Locate the cell with the specified text and output its (x, y) center coordinate. 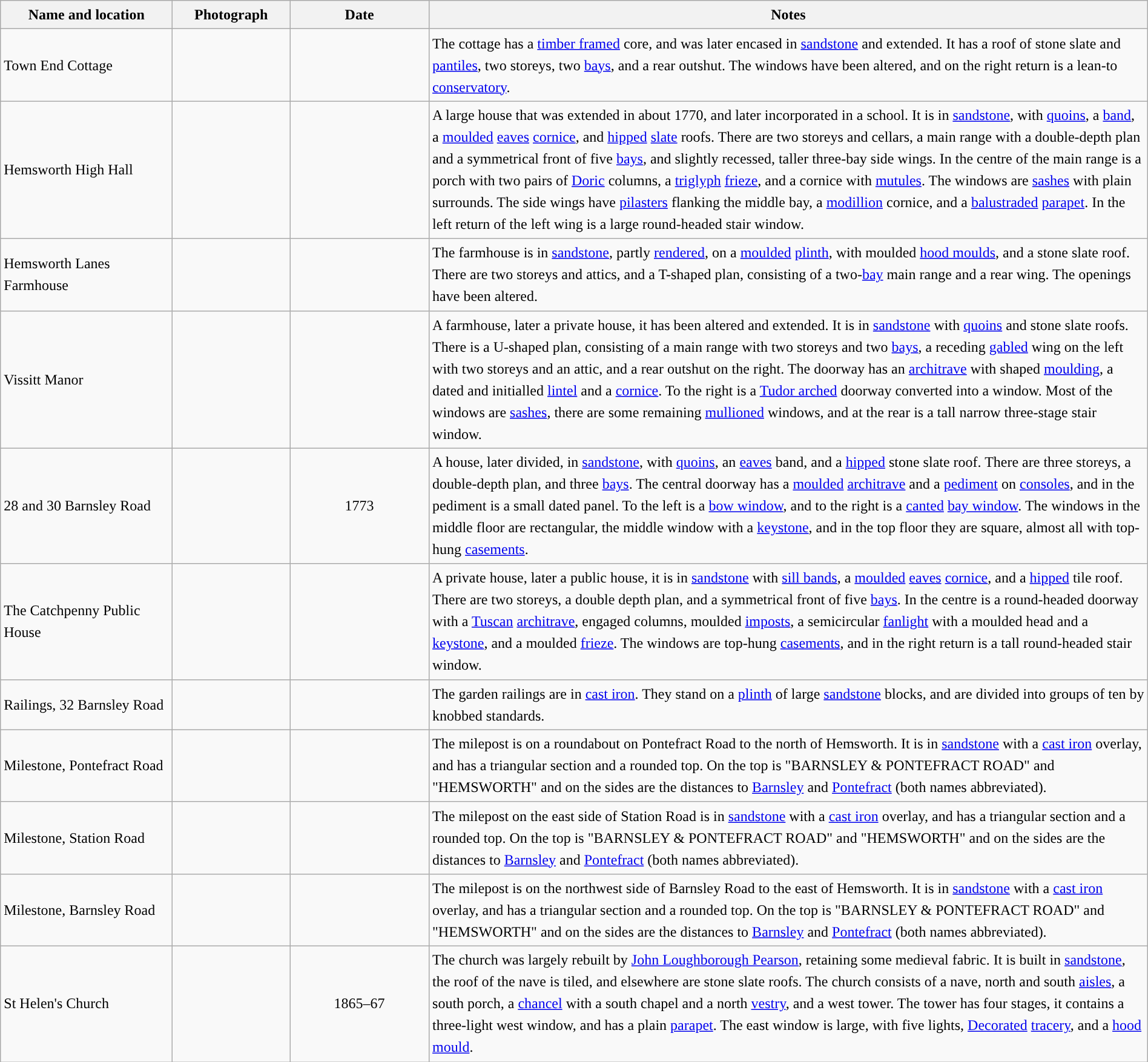
The Catchpenny Public House (87, 621)
Milestone, Pontefract Road (87, 765)
St Helen's Church (87, 1004)
Railings, 32 Barnsley Road (87, 705)
Photograph (231, 15)
Name and location (87, 15)
Vissitt Manor (87, 379)
Milestone, Station Road (87, 838)
1773 (360, 506)
Town End Cottage (87, 65)
28 and 30 Barnsley Road (87, 506)
Milestone, Barnsley Road (87, 909)
Date (360, 15)
Notes (788, 15)
1865–67 (360, 1004)
The garden railings are in cast iron. They stand on a plinth of large sandstone blocks, and are divided into groups of ten by knobbed standards. (788, 705)
Hemsworth High Hall (87, 170)
Hemsworth Lanes Farmhouse (87, 275)
